Return (X, Y) of the center of cell containing provided text 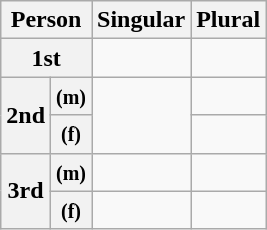
Plural (228, 20)
1st (46, 58)
2nd (26, 115)
3rd (26, 191)
Person (46, 20)
Singular (142, 20)
